Search for the cell housing the specified text and yield its (x, y) center coordinate. 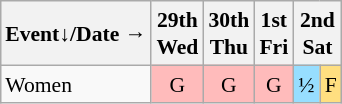
½ (306, 84)
1stFri (274, 33)
29thWed (177, 33)
2ndSat (317, 33)
F (331, 84)
30thThu (228, 33)
Event↓/Date → (76, 33)
Women (76, 84)
